Detect which cell encompasses the target text, then output its (X, Y) center coordinate. 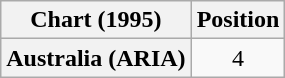
Chart (1995) (96, 20)
4 (238, 58)
Position (238, 20)
Australia (ARIA) (96, 58)
